Return [x, y] of the center of cell containing provided text 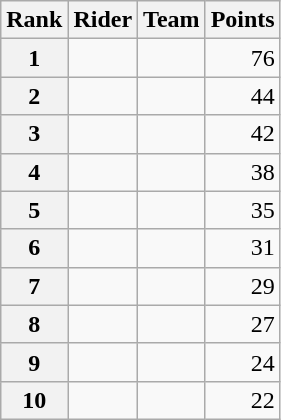
44 [242, 96]
5 [34, 210]
6 [34, 248]
31 [242, 248]
Points [242, 20]
42 [242, 134]
Rider [103, 20]
1 [34, 58]
27 [242, 324]
2 [34, 96]
7 [34, 286]
38 [242, 172]
76 [242, 58]
29 [242, 286]
22 [242, 400]
8 [34, 324]
Rank [34, 20]
3 [34, 134]
24 [242, 362]
Team [172, 20]
4 [34, 172]
10 [34, 400]
35 [242, 210]
9 [34, 362]
